Pinpoint the cell where the given text exists, returning its [x, y] midpoint coordinate. 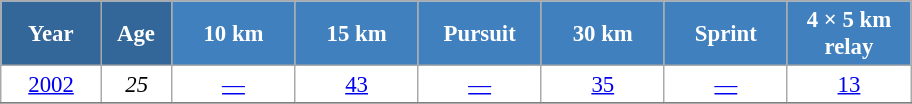
Year [52, 34]
43 [356, 85]
35 [602, 85]
10 km [234, 34]
25 [136, 85]
13 [848, 85]
30 km [602, 34]
2002 [52, 85]
4 × 5 km relay [848, 34]
Sprint [726, 34]
Age [136, 34]
Pursuit [480, 34]
15 km [356, 34]
